Scan for the cell matching the given text and deliver its [X, Y] coordinate at center. 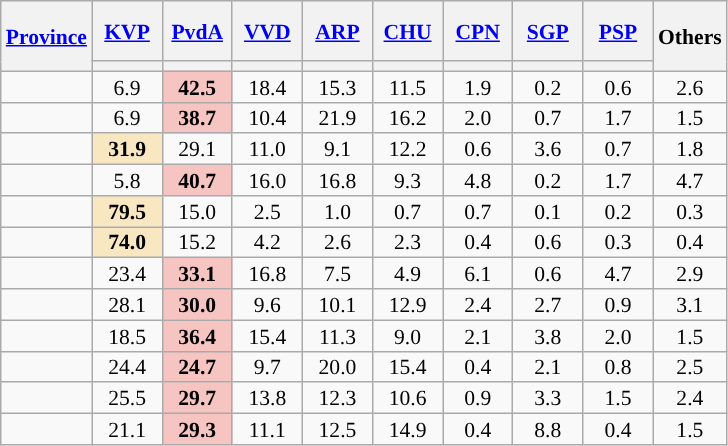
16.0 [267, 180]
10.1 [337, 304]
31.9 [127, 150]
0.1 [548, 212]
4.2 [267, 242]
10.4 [267, 118]
23.4 [127, 274]
36.4 [197, 336]
42.5 [197, 86]
CHU [408, 31]
11.0 [267, 150]
20.0 [337, 366]
2.9 [690, 274]
3.3 [548, 398]
9.3 [408, 180]
KVP [127, 31]
1.0 [337, 212]
79.5 [127, 212]
7.5 [337, 274]
24.4 [127, 366]
4.8 [478, 180]
29.3 [197, 430]
PvdA [197, 31]
12.9 [408, 304]
13.8 [267, 398]
9.0 [408, 336]
ARP [337, 31]
9.6 [267, 304]
3.1 [690, 304]
14.9 [408, 430]
3.6 [548, 150]
2.7 [548, 304]
24.7 [197, 366]
9.7 [267, 366]
9.1 [337, 150]
8.8 [548, 430]
12.3 [337, 398]
15.3 [337, 86]
15.2 [197, 242]
PSP [618, 31]
33.1 [197, 274]
18.4 [267, 86]
18.5 [127, 336]
11.5 [408, 86]
11.3 [337, 336]
30.0 [197, 304]
6.1 [478, 274]
25.5 [127, 398]
16.2 [408, 118]
0.8 [618, 366]
38.7 [197, 118]
Province [46, 36]
Others [690, 36]
CPN [478, 31]
28.1 [127, 304]
4.9 [408, 274]
21.1 [127, 430]
12.2 [408, 150]
40.7 [197, 180]
10.6 [408, 398]
5.8 [127, 180]
3.8 [548, 336]
1.8 [690, 150]
SGP [548, 31]
29.7 [197, 398]
21.9 [337, 118]
11.1 [267, 430]
29.1 [197, 150]
74.0 [127, 242]
1.9 [478, 86]
12.5 [337, 430]
VVD [267, 31]
15.0 [197, 212]
2.3 [408, 242]
